Scan for the cell matching the given text and deliver its (X, Y) coordinate at center. 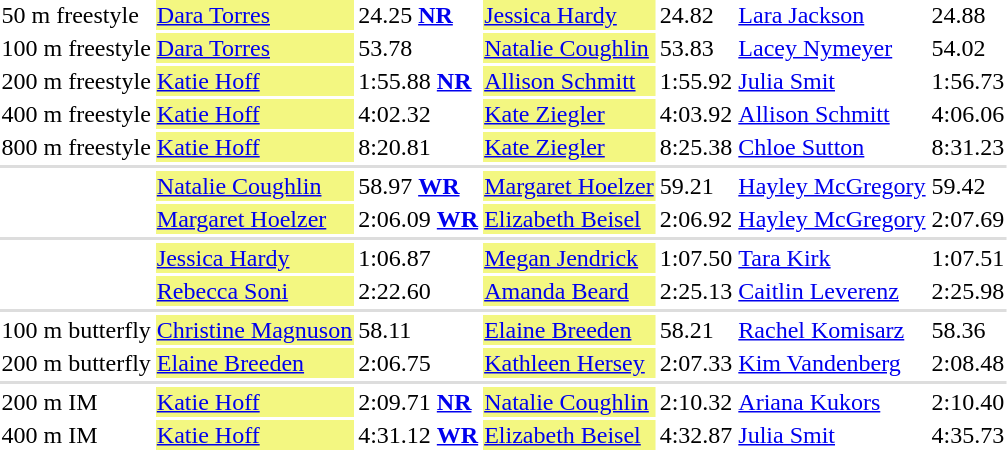
54.02 (968, 48)
59.21 (696, 186)
2:06.09 WR (418, 219)
1:55.88 NR (418, 81)
2:06.75 (418, 363)
1:55.92 (696, 81)
2:25.98 (968, 291)
4:32.87 (696, 435)
Lara Jackson (832, 15)
1:56.73 (968, 81)
100 m freestyle (76, 48)
Ariana Kukors (832, 402)
Tara Kirk (832, 258)
200 m freestyle (76, 81)
53.78 (418, 48)
2:09.71 NR (418, 402)
59.42 (968, 186)
2:07.33 (696, 363)
200 m butterfly (76, 363)
1:06.87 (418, 258)
24.25 NR (418, 15)
4:03.92 (696, 114)
1:07.51 (968, 258)
24.88 (968, 15)
2:08.48 (968, 363)
Kim Vandenberg (832, 363)
Amanda Beard (569, 291)
58.97 WR (418, 186)
Rebecca Soni (254, 291)
4:06.06 (968, 114)
200 m IM (76, 402)
58.36 (968, 330)
4:02.32 (418, 114)
2:06.92 (696, 219)
100 m butterfly (76, 330)
24.82 (696, 15)
Megan Jendrick (569, 258)
Lacey Nymeyer (832, 48)
Chloe Sutton (832, 147)
Rachel Komisarz (832, 330)
800 m freestyle (76, 147)
58.21 (696, 330)
8:31.23 (968, 147)
2:10.40 (968, 402)
Caitlin Leverenz (832, 291)
8:25.38 (696, 147)
2:22.60 (418, 291)
4:31.12 WR (418, 435)
1:07.50 (696, 258)
8:20.81 (418, 147)
2:07.69 (968, 219)
58.11 (418, 330)
4:35.73 (968, 435)
Christine Magnuson (254, 330)
50 m freestyle (76, 15)
53.83 (696, 48)
400 m freestyle (76, 114)
400 m IM (76, 435)
2:10.32 (696, 402)
Kathleen Hersey (569, 363)
2:25.13 (696, 291)
